Scan for the cell matching the given text and deliver its (X, Y) coordinate at center. 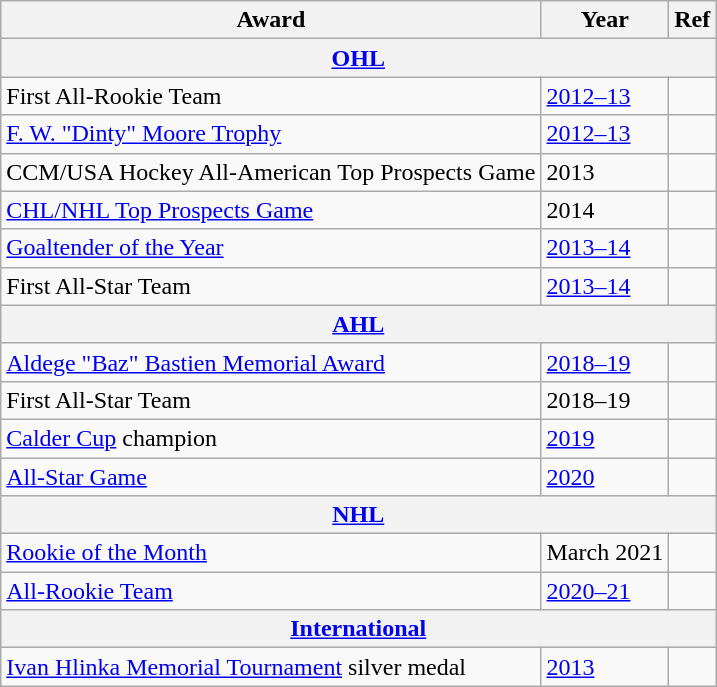
AHL (358, 324)
First All-Rookie Team (271, 96)
CHL/NHL Top Prospects Game (271, 210)
2020 (605, 477)
All-Star Game (271, 477)
2020–21 (605, 591)
Rookie of the Month (271, 553)
Ivan Hlinka Memorial Tournament silver medal (271, 667)
2014 (605, 210)
All-Rookie Team (271, 591)
OHL (358, 58)
F. W. "Dinty" Moore Trophy (271, 134)
Award (271, 20)
Ref (692, 20)
CCM/USA Hockey All-American Top Prospects Game (271, 172)
International (358, 629)
NHL (358, 515)
March 2021 (605, 553)
Goaltender of the Year (271, 248)
Calder Cup champion (271, 438)
Aldege "Baz" Bastien Memorial Award (271, 362)
Year (605, 20)
2019 (605, 438)
